Capture the cell that displays the provided text and extract its (x, y) central coordinate. 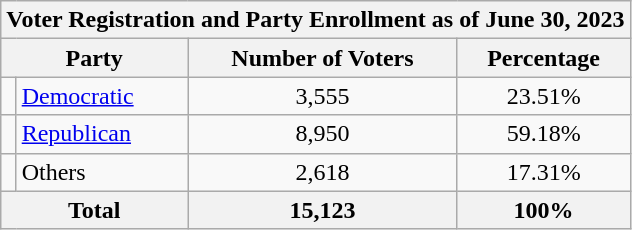
Voter Registration and Party Enrollment as of June 30, 2023 (316, 20)
Democratic (102, 96)
Number of Voters (323, 58)
17.31% (544, 172)
59.18% (544, 134)
Republican (102, 134)
Others (102, 172)
15,123 (323, 210)
100% (544, 210)
Total (94, 210)
Percentage (544, 58)
Party (94, 58)
23.51% (544, 96)
8,950 (323, 134)
2,618 (323, 172)
3,555 (323, 96)
